From the cell containing the given text, extract its center point as (X, Y) coordinate. 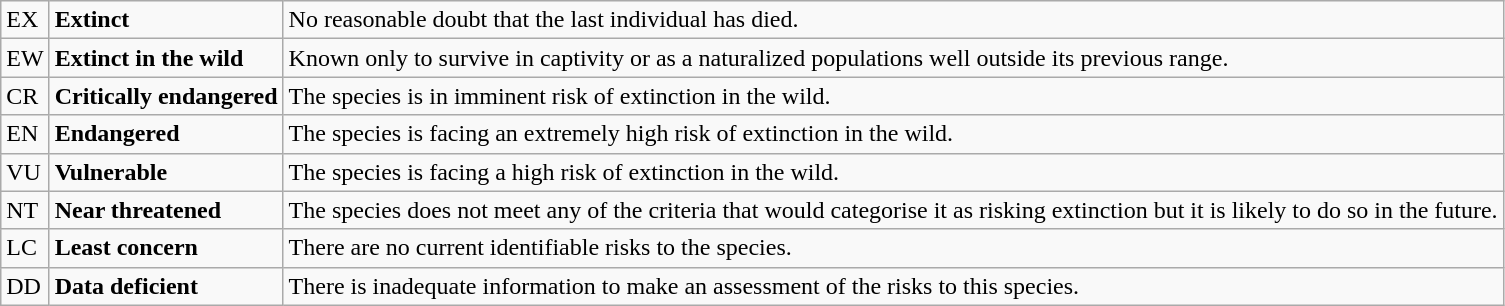
There are no current identifiable risks to the species. (893, 248)
EW (25, 58)
Known only to survive in captivity or as a naturalized populations well outside its previous range. (893, 58)
Endangered (166, 134)
Data deficient (166, 286)
Vulnerable (166, 172)
LC (25, 248)
Least concern (166, 248)
EX (25, 20)
The species is facing an extremely high risk of extinction in the wild. (893, 134)
There is inadequate information to make an assessment of the risks to this species. (893, 286)
The species is facing a high risk of extinction in the wild. (893, 172)
Extinct in the wild (166, 58)
Critically endangered (166, 96)
No reasonable doubt that the last individual has died. (893, 20)
VU (25, 172)
Extinct (166, 20)
EN (25, 134)
The species does not meet any of the criteria that would categorise it as risking extinction but it is likely to do so in the future. (893, 210)
The species is in imminent risk of extinction in the wild. (893, 96)
Near threatened (166, 210)
DD (25, 286)
CR (25, 96)
NT (25, 210)
